Capture the cell that displays the provided text and extract its (X, Y) central coordinate. 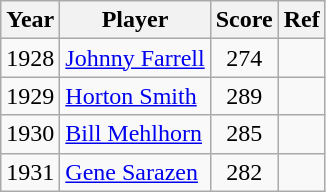
1928 (30, 58)
Year (30, 20)
Horton Smith (135, 96)
Bill Mehlhorn (135, 134)
Score (244, 20)
282 (244, 172)
Player (135, 20)
Ref (302, 20)
1930 (30, 134)
Gene Sarazen (135, 172)
Johnny Farrell (135, 58)
285 (244, 134)
289 (244, 96)
274 (244, 58)
1929 (30, 96)
1931 (30, 172)
